Return the (X, Y) coordinate for the center point of the cell that contains the specified text.  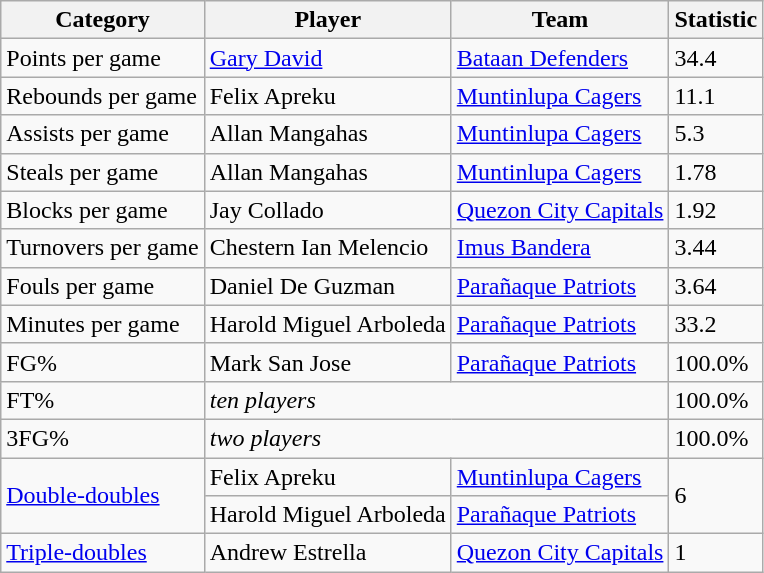
Category (102, 20)
11.1 (716, 96)
FT% (102, 400)
1 (716, 553)
Bataan Defenders (560, 58)
Assists per game (102, 134)
Chestern Ian Melencio (328, 248)
Fouls per game (102, 286)
Imus Bandera (560, 248)
3.64 (716, 286)
Double-doubles (102, 496)
6 (716, 496)
FG% (102, 362)
3FG% (102, 438)
Daniel De Guzman (328, 286)
5.3 (716, 134)
Gary David (328, 58)
Andrew Estrella (328, 553)
Mark San Jose (328, 362)
Points per game (102, 58)
Jay Collado (328, 210)
Triple-doubles (102, 553)
ten players (436, 400)
Statistic (716, 20)
1.92 (716, 210)
Rebounds per game (102, 96)
34.4 (716, 58)
1.78 (716, 172)
Steals per game (102, 172)
Turnovers per game (102, 248)
Blocks per game (102, 210)
Minutes per game (102, 324)
Team (560, 20)
33.2 (716, 324)
two players (436, 438)
3.44 (716, 248)
Player (328, 20)
